Pinpoint the cell where the given text exists, returning its (x, y) midpoint coordinate. 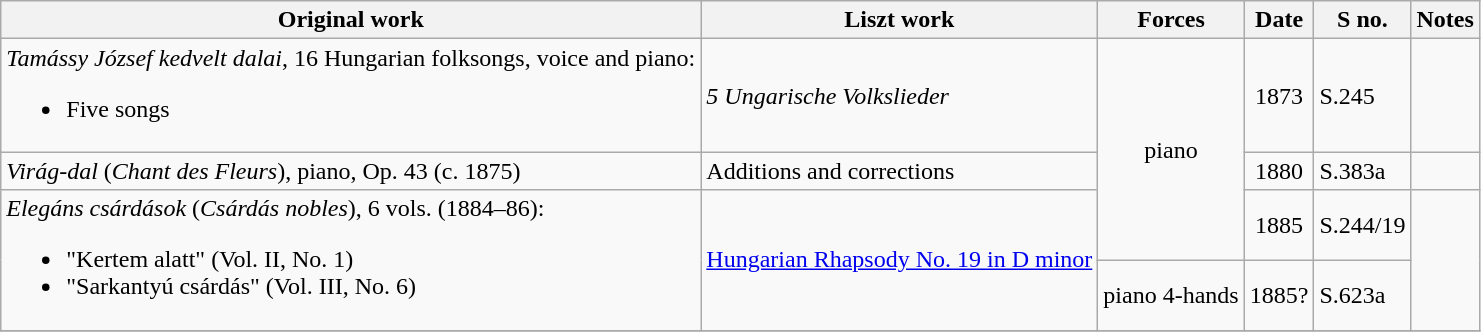
Notes (1445, 20)
Virág-dal (Chant des Fleurs), piano, Op. 43 (c. 1875) (351, 171)
1873 (1279, 96)
Forces (1171, 20)
Hungarian Rhapsody No. 19 in D minor (900, 260)
Additions and corrections (900, 171)
Liszt work (900, 20)
Date (1279, 20)
1880 (1279, 171)
S.244/19 (1362, 225)
Elegáns csárdások (Csárdás nobles), 6 vols. (1884–86):"Kertem alatt" (Vol. II, No. 1)"Sarkantyú csárdás" (Vol. III, No. 6) (351, 260)
1885? (1279, 295)
Original work (351, 20)
1885 (1279, 225)
S.383a (1362, 171)
5 Ungarische Volkslieder (900, 96)
S.245 (1362, 96)
S.623a (1362, 295)
piano 4-hands (1171, 295)
Tamássy József kedvelt dalai, 16 Hungarian folksongs, voice and piano:Five songs (351, 96)
S no. (1362, 20)
piano (1171, 150)
